Provide the (x, y) coordinate of the cell's center where the given text is located.  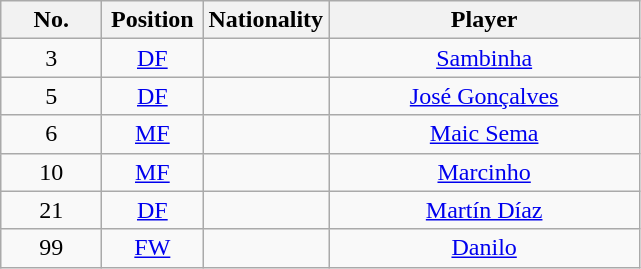
5 (52, 96)
José Gonçalves (484, 96)
21 (52, 210)
Player (484, 20)
FW (152, 248)
99 (52, 248)
Position (152, 20)
No. (52, 20)
Martín Díaz (484, 210)
3 (52, 58)
Danilo (484, 248)
6 (52, 134)
Marcinho (484, 172)
10 (52, 172)
Nationality (266, 20)
Sambinha (484, 58)
Maic Sema (484, 134)
